From the cell containing the given text, extract its center point as (X, Y) coordinate. 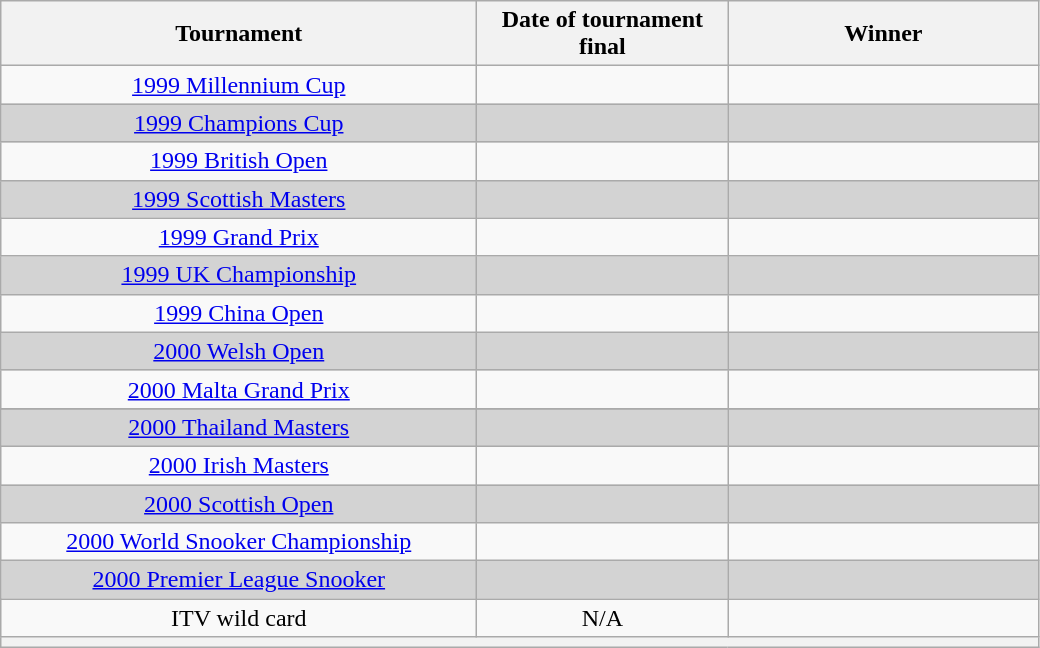
2000 Malta Grand Prix (239, 389)
Date of tournament final (602, 34)
1999 Grand Prix (239, 237)
1999 Millennium Cup (239, 85)
2000 Scottish Open (239, 503)
N/A (602, 618)
2000 Irish Masters (239, 465)
ITV wild card (239, 618)
2000 World Snooker Championship (239, 542)
1999 Champions Cup (239, 123)
1999 China Open (239, 313)
1999 UK Championship (239, 275)
2000 Welsh Open (239, 351)
1999 British Open (239, 161)
1999 Scottish Masters (239, 199)
2000 Thailand Masters (239, 427)
Tournament (239, 34)
2000 Premier League Snooker (239, 580)
Winner (884, 34)
